Return [X, Y] of the center of cell containing provided text 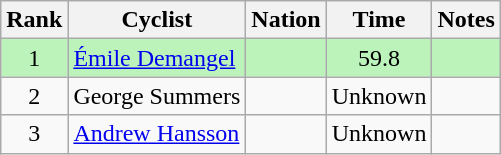
Time [379, 20]
3 [34, 134]
2 [34, 96]
Andrew Hansson [157, 134]
Cyclist [157, 20]
1 [34, 58]
59.8 [379, 58]
Émile Demangel [157, 58]
Rank [34, 20]
George Summers [157, 96]
Nation [286, 20]
Notes [466, 20]
